Return the [x, y] coordinate for the center point of the cell that contains the specified text.  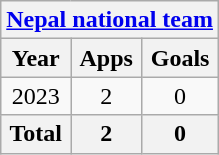
Goals [180, 58]
Year [36, 58]
Nepal national team [110, 20]
Apps [106, 58]
Total [36, 134]
2023 [36, 96]
